From the cell containing the given text, extract its center point as (x, y) coordinate. 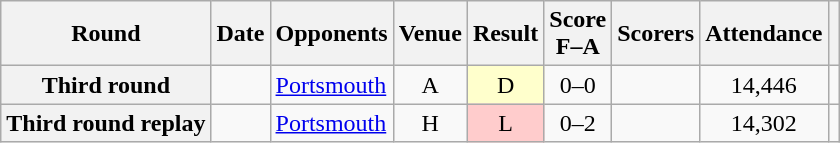
14,302 (764, 123)
0–2 (578, 123)
ScoreF–A (578, 34)
Third round (106, 85)
A (430, 85)
H (430, 123)
0–0 (578, 85)
Venue (430, 34)
14,446 (764, 85)
Scorers (656, 34)
Attendance (764, 34)
L (505, 123)
Round (106, 34)
Result (505, 34)
Opponents (332, 34)
Date (240, 34)
Third round replay (106, 123)
D (505, 85)
